From the cell containing the given text, extract its center point as (x, y) coordinate. 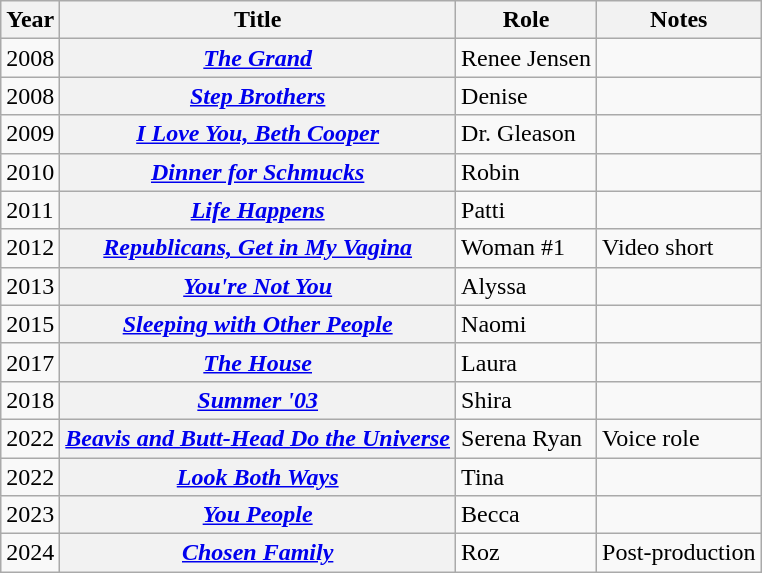
Renee Jensen (526, 58)
2023 (30, 515)
Post-production (679, 553)
Notes (679, 20)
Shira (526, 400)
The House (258, 362)
2018 (30, 400)
Video short (679, 248)
Robin (526, 172)
Patti (526, 210)
I Love You, Beth Cooper (258, 134)
2010 (30, 172)
Becca (526, 515)
2009 (30, 134)
Alyssa (526, 286)
You're Not You (258, 286)
Dinner for Schmucks (258, 172)
Step Brothers (258, 96)
Summer '03 (258, 400)
Dr. Gleason (526, 134)
Roz (526, 553)
Denise (526, 96)
You People (258, 515)
2017 (30, 362)
Role (526, 20)
Republicans, Get in My Vagina (258, 248)
Sleeping with Other People (258, 324)
Year (30, 20)
2012 (30, 248)
2013 (30, 286)
Chosen Family (258, 553)
2024 (30, 553)
Serena Ryan (526, 438)
Beavis and Butt-Head Do the Universe (258, 438)
Voice role (679, 438)
Life Happens (258, 210)
The Grand (258, 58)
Look Both Ways (258, 477)
2011 (30, 210)
2015 (30, 324)
Naomi (526, 324)
Laura (526, 362)
Title (258, 20)
Woman #1 (526, 248)
Tina (526, 477)
